Provide the (X, Y) coordinate of the cell's center where the given text is located.  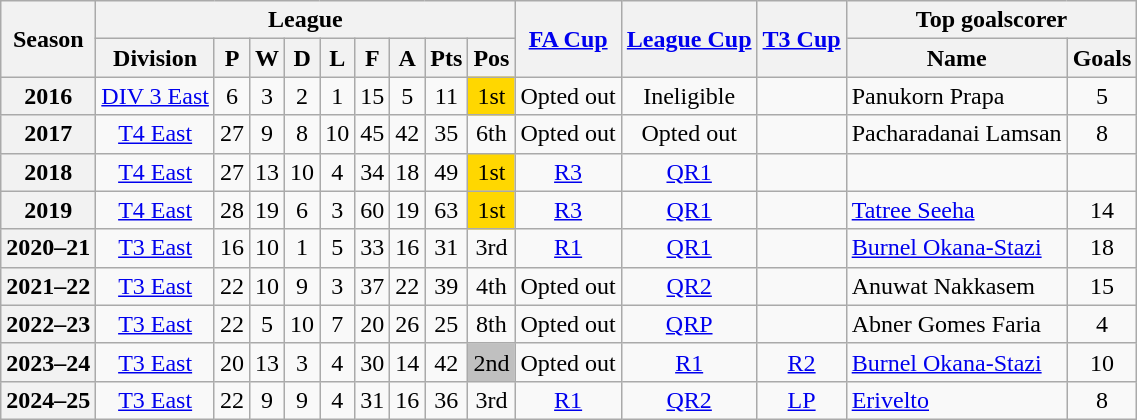
2016 (48, 96)
Abner Gomes Faria (956, 324)
Tatree Seeha (956, 210)
63 (446, 210)
LP (802, 400)
45 (372, 134)
4th (492, 286)
Pacharadanai Lamsan (956, 134)
QRP (689, 324)
P (232, 58)
25 (446, 324)
35 (446, 134)
W (266, 58)
Anuwat Nakkasem (956, 286)
2024–25 (48, 400)
Panukorn Prapa (956, 96)
2nd (492, 362)
49 (446, 172)
7 (338, 324)
FA Cup (568, 39)
2023–24 (48, 362)
60 (372, 210)
A (408, 58)
Ineligible (689, 96)
34 (372, 172)
30 (372, 362)
T3 Cup (802, 39)
D (302, 58)
2018 (48, 172)
Division (156, 58)
Name (956, 58)
Season (48, 39)
F (372, 58)
2022–23 (48, 324)
39 (446, 286)
2019 (48, 210)
26 (408, 324)
11 (446, 96)
2021–22 (48, 286)
36 (446, 400)
28 (232, 210)
6th (492, 134)
37 (372, 286)
League Cup (689, 39)
8th (492, 324)
2020–21 (48, 248)
33 (372, 248)
Top goalscorer (992, 20)
League (306, 20)
L (338, 58)
R2 (802, 362)
2017 (48, 134)
Erivelto (956, 400)
Pos (492, 58)
DIV 3 East (156, 96)
2 (302, 96)
Pts (446, 58)
Goals (1102, 58)
